Locate the cell with the specified text and output its (X, Y) center coordinate. 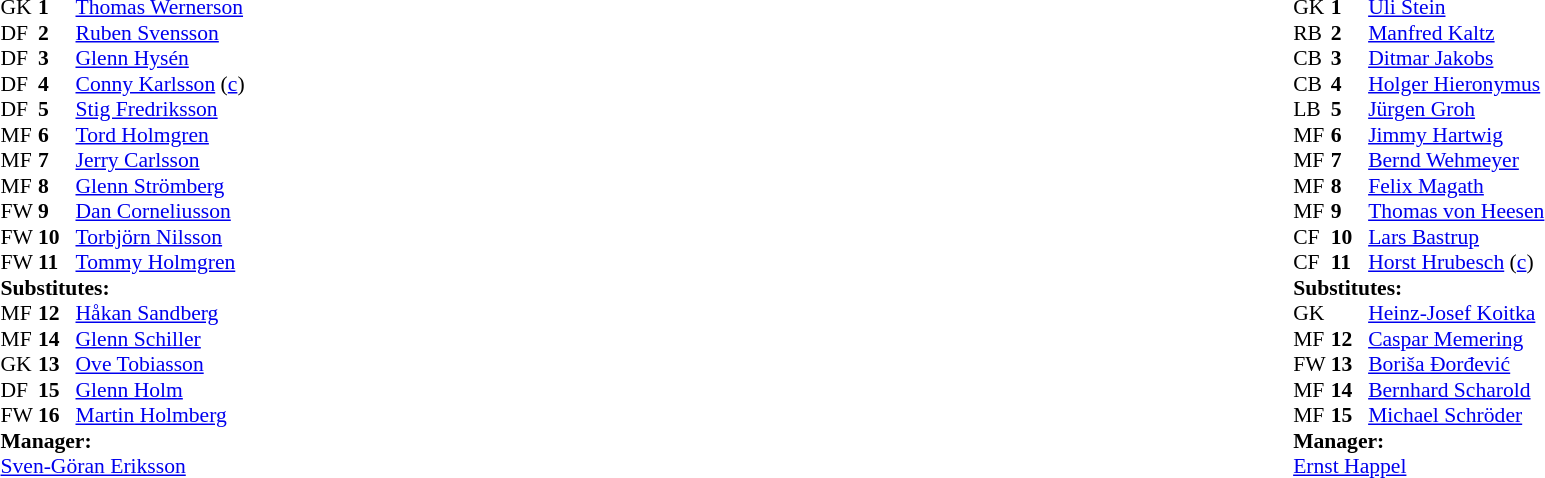
Michael Schröder (1456, 415)
Stig Fredriksson (160, 109)
LB (1312, 109)
Glenn Holm (160, 390)
Bernd Wehmeyer (1456, 161)
Jerry Carlsson (160, 161)
Martin Holmberg (160, 415)
Felix Magath (1456, 186)
Horst Hrubesch (c) (1456, 263)
Tord Holmgren (160, 135)
Glenn Schiller (160, 339)
Glenn Strömberg (160, 186)
Håkan Sandberg (160, 313)
Ruben Svensson (160, 33)
RB (1312, 33)
Caspar Memering (1456, 339)
Manfred Kaltz (1456, 33)
Bernhard Scharold (1456, 390)
Glenn Hysén (160, 59)
Tommy Holmgren (160, 263)
Boriša Đorđević (1456, 365)
Torbjörn Nilsson (160, 237)
Ove Tobiasson (160, 365)
Holger Hieronymus (1456, 84)
Dan Corneliusson (160, 211)
Ditmar Jakobs (1456, 59)
Heinz-Josef Koitka (1456, 313)
Lars Bastrup (1456, 237)
Conny Karlsson (c) (160, 84)
Jürgen Groh (1456, 109)
16 (57, 415)
Thomas von Heesen (1456, 211)
Jimmy Hartwig (1456, 135)
